Scan for the cell matching the given text and deliver its [x, y] coordinate at center. 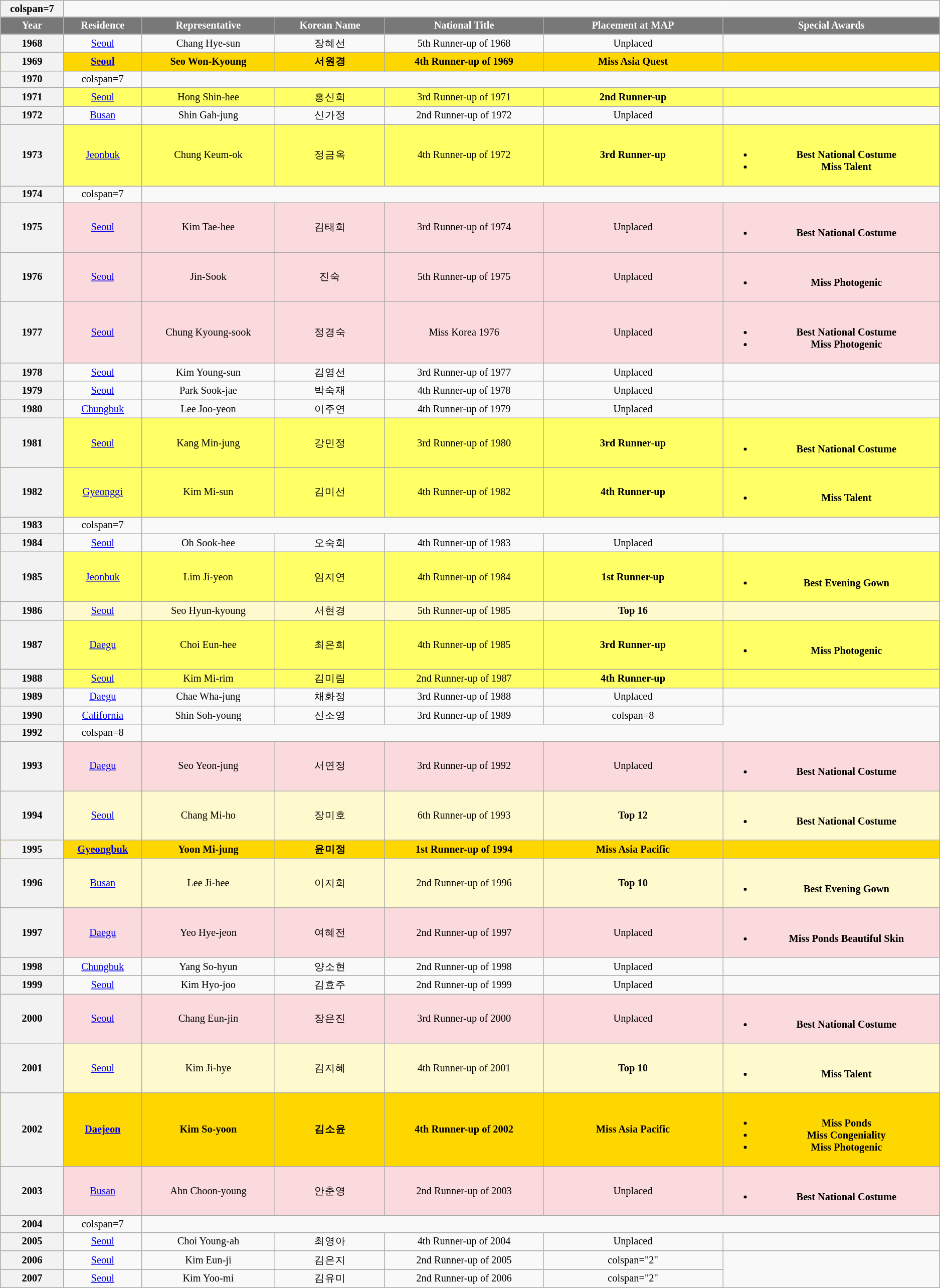
김유미 [330, 1278]
김소윤 [330, 1129]
1984 [32, 543]
6th Runner-up of 1993 [464, 815]
5th Runner-up of 1985 [464, 611]
신가정 [330, 115]
3rd Runner-up of 1989 [464, 715]
Year [32, 26]
이주연 [330, 409]
김태희 [330, 227]
Top 12 [633, 815]
1974 [32, 194]
Daejeon [102, 1129]
Gyeongbuk [102, 850]
2006 [32, 1260]
4th Runner-up of 1984 [464, 576]
Chang Eun-jin [208, 1018]
김미림 [330, 678]
1996 [32, 883]
이지희 [330, 883]
1970 [32, 79]
임지연 [330, 576]
Kim Eun-ji [208, 1260]
3rd Runner-up of 1980 [464, 442]
4th Runner-up of 2002 [464, 1129]
2004 [32, 1224]
3rd Runner-up of 1971 [464, 97]
2nd Runner-up of 1997 [464, 932]
양소현 [330, 966]
1995 [32, 850]
Representative [208, 26]
Kim Mi-rim [208, 678]
서원경 [330, 61]
Kim Yoo-mi [208, 1278]
최영아 [330, 1242]
4th Runner-up of 1985 [464, 645]
Choi Eun-hee [208, 645]
채화정 [330, 697]
3rd Runner-up of 1974 [464, 227]
Residence [102, 26]
1969 [32, 61]
Best National CostumeMiss Photogenic [831, 332]
정금옥 [330, 155]
홍신희 [330, 97]
3rd Runner-up of 1988 [464, 697]
1993 [32, 766]
Best National CostumeMiss Talent [831, 155]
1976 [32, 276]
Korean Name [330, 26]
1973 [32, 155]
Lee Ji-hee [208, 883]
Lee Joo-yeon [208, 409]
Yeo Hye-jeon [208, 932]
California [102, 715]
4th Runner-up of 1972 [464, 155]
2003 [32, 1191]
1987 [32, 645]
1998 [32, 966]
Miss Asia Quest [633, 61]
1980 [32, 409]
Kang Min-jung [208, 442]
1st Runner-up [633, 576]
1968 [32, 43]
2nd Runner-up of 1996 [464, 883]
Shin Soh-young [208, 715]
윤미정 [330, 850]
1992 [32, 733]
1990 [32, 715]
4th Runner-up of 2004 [464, 1242]
1979 [32, 390]
National Title [464, 26]
Kim Ji-hye [208, 1068]
정경숙 [330, 332]
Kim So-yoon [208, 1129]
Choi Young-ah [208, 1242]
1972 [32, 115]
Ahn Choon-young [208, 1191]
2nd Runner-up of 1999 [464, 985]
Seo Won-Kyoung [208, 61]
Kim Young-sun [208, 372]
4th Runner-up of 1983 [464, 543]
Kim Tae-hee [208, 227]
2nd Runner-up of 1972 [464, 115]
Chae Wha-jung [208, 697]
Jin-Sook [208, 276]
김은지 [330, 1260]
1983 [32, 525]
1999 [32, 985]
1971 [32, 97]
2007 [32, 1278]
Top 16 [633, 611]
1975 [32, 227]
Chung Keum-ok [208, 155]
장은진 [330, 1018]
신소영 [330, 715]
2nd Runner-up of 2006 [464, 1278]
4th Runner-up of 1982 [464, 492]
1994 [32, 815]
Gyeonggi [102, 492]
장미호 [330, 815]
2000 [32, 1018]
4th Runner-up of 1969 [464, 61]
Special Awards [831, 26]
2nd Runner-up of 2005 [464, 1260]
강민정 [330, 442]
1977 [32, 332]
1989 [32, 697]
3rd Runner-up of 2000 [464, 1018]
4th Runner-up of 1979 [464, 409]
1st Runner-up of 1994 [464, 850]
Chang Mi-ho [208, 815]
5th Runner-up of 1968 [464, 43]
Seo Yeon-jung [208, 766]
4th Runner-up of 1978 [464, 390]
김영선 [330, 372]
Oh Sook-hee [208, 543]
Miss Korea 1976 [464, 332]
김효주 [330, 985]
장혜선 [330, 43]
진숙 [330, 276]
1997 [32, 932]
Miss Ponds Beautiful Skin [831, 932]
오숙희 [330, 543]
2nd Runner-up of 1987 [464, 678]
3rd Runner-up of 1977 [464, 372]
Chung Kyoung-sook [208, 332]
1985 [32, 576]
1982 [32, 492]
Yang So-hyun [208, 966]
2002 [32, 1129]
Yoon Mi-jung [208, 850]
2nd Runner-up of 2003 [464, 1191]
안춘영 [330, 1191]
1978 [32, 372]
2001 [32, 1068]
김지혜 [330, 1068]
1986 [32, 611]
5th Runner-up of 1975 [464, 276]
1988 [32, 678]
2005 [32, 1242]
Kim Hyo-joo [208, 985]
박숙재 [330, 390]
Lim Ji-yeon [208, 576]
서현경 [330, 611]
최은희 [330, 645]
Shin Gah-jung [208, 115]
여혜전 [330, 932]
Kim Mi-sun [208, 492]
3rd Runner-up of 1992 [464, 766]
서연정 [330, 766]
Seo Hyun-kyoung [208, 611]
2nd Runner-up of 1998 [464, 966]
1981 [32, 442]
김미선 [330, 492]
Placement at MAP [633, 26]
Park Sook-jae [208, 390]
Miss PondsMiss CongenialityMiss Photogenic [831, 1129]
4th Runner-up of 2001 [464, 1068]
2nd Runner-up [633, 97]
Chang Hye-sun [208, 43]
Hong Shin-hee [208, 97]
